Output the (X, Y) coordinate of the center of the cell containing the given text.  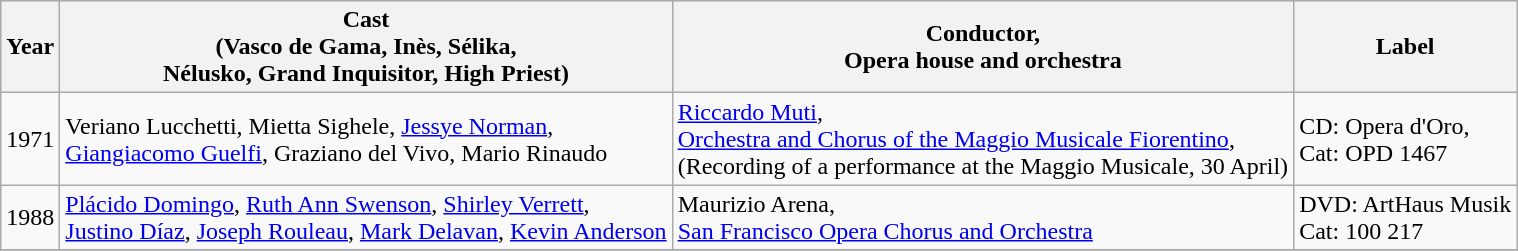
Plácido Domingo, Ruth Ann Swenson, Shirley Verrett,Justino Díaz, Joseph Rouleau, Mark Delavan, Kevin Anderson (366, 218)
Maurizio Arena, San Francisco Opera Chorus and Orchestra (983, 218)
DVD: ArtHaus MusikCat: 100 217 (1406, 218)
CD: Opera d'Oro,Cat: OPD 1467 (1406, 139)
Label (1406, 47)
Conductor,Opera house and orchestra (983, 47)
Riccardo Muti, Orchestra and Chorus of the Maggio Musicale Fiorentino,(Recording of a performance at the Maggio Musicale, 30 April) (983, 139)
1988 (30, 218)
Veriano Lucchetti, Mietta Sighele, Jessye Norman,Giangiacomo Guelfi, Graziano del Vivo, Mario Rinaudo (366, 139)
Year (30, 47)
1971 (30, 139)
Cast(Vasco de Gama, Inès, Sélika,Nélusko, Grand Inquisitor, High Priest) (366, 47)
